Capture the cell that displays the provided text and extract its [x, y] central coordinate. 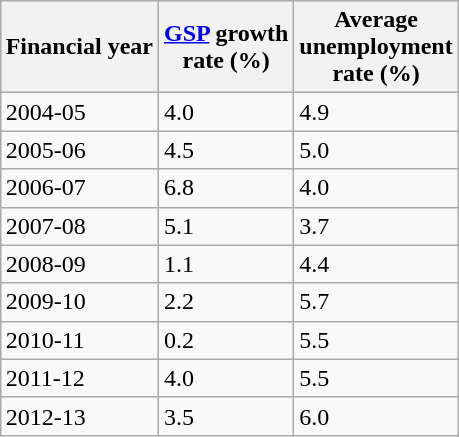
1.1 [226, 264]
0.2 [226, 340]
2.2 [226, 302]
3.5 [226, 416]
4.5 [226, 150]
2011-12 [79, 378]
6.0 [376, 416]
4.4 [376, 264]
Averageunemploymentrate (%) [376, 47]
2006-07 [79, 188]
2004-05 [79, 112]
5.7 [376, 302]
5.0 [376, 150]
Financial year [79, 47]
3.7 [376, 226]
2005-06 [79, 150]
2009-10 [79, 302]
6.8 [226, 188]
2012-13 [79, 416]
2008-09 [79, 264]
5.1 [226, 226]
2007-08 [79, 226]
2010-11 [79, 340]
GSP growthrate (%) [226, 47]
4.9 [376, 112]
